Identify which cell holds the provided text, then report its (x, y) central coordinate. 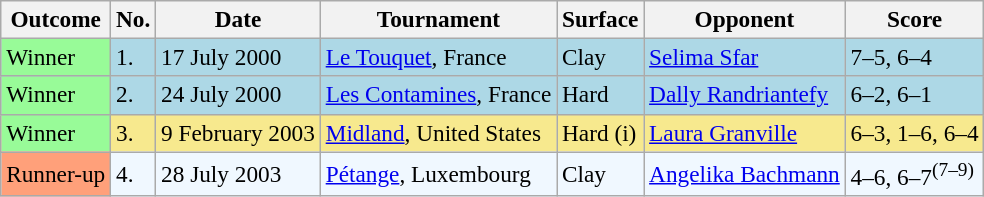
17 July 2000 (238, 57)
9 February 2003 (238, 133)
Tournament (438, 19)
24 July 2000 (238, 95)
28 July 2003 (238, 173)
Le Touquet, France (438, 57)
4. (134, 173)
6–2, 6–1 (914, 95)
Runner-up (56, 173)
7–5, 6–4 (914, 57)
Pétange, Luxembourg (438, 173)
6–3, 1–6, 6–4 (914, 133)
Outcome (56, 19)
2. (134, 95)
Les Contamines, France (438, 95)
4–6, 6–7(7–9) (914, 173)
Score (914, 19)
Selima Sfar (744, 57)
Dally Randriantefy (744, 95)
Midland, United States (438, 133)
Surface (600, 19)
Angelika Bachmann (744, 173)
1. (134, 57)
No. (134, 19)
3. (134, 133)
Hard (600, 95)
Date (238, 19)
Laura Granville (744, 133)
Hard (i) (600, 133)
Opponent (744, 19)
